Return the [X, Y] coordinate for the center point of the cell that contains the specified text.  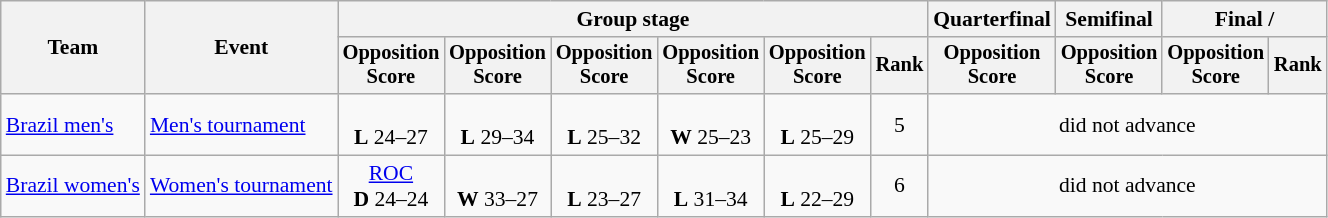
5 [900, 124]
W 33–27 [498, 186]
Quarterfinal [992, 19]
L 22–29 [818, 186]
L 25–32 [604, 124]
Brazil men's [73, 124]
L 29–34 [498, 124]
Semifinal [1110, 19]
W 25–23 [710, 124]
Women's tournament [242, 186]
Final / [1244, 19]
L 24–27 [392, 124]
Event [242, 48]
ROCD 24–24 [392, 186]
Team [73, 48]
Men's tournament [242, 124]
Brazil women's [73, 186]
6 [900, 186]
L 31–34 [710, 186]
L 23–27 [604, 186]
Group stage [634, 19]
L 25–29 [818, 124]
